Return the [X, Y] coordinate for the center point of the cell that contains the specified text.  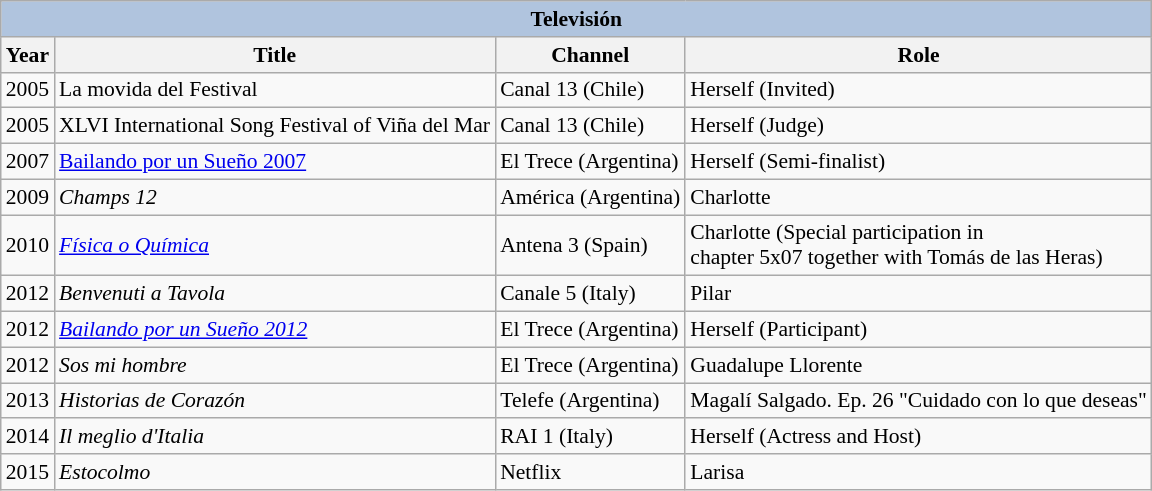
Bailando por un Sueño 2012 [274, 330]
Larisa [918, 472]
Historias de Corazón [274, 401]
Herself (Participant) [918, 330]
Estocolmo [274, 472]
Pilar [918, 294]
Herself (Invited) [918, 90]
Bailando por un Sueño 2007 [274, 162]
Física o Química [274, 246]
América (Argentina) [590, 197]
Herself (Actress and Host) [918, 437]
Role [918, 55]
Televisión [576, 19]
Antena 3 (Spain) [590, 246]
XLVI International Song Festival of Viña del Mar [274, 126]
Benvenuti a Tavola [274, 294]
Netflix [590, 472]
Herself (Judge) [918, 126]
La movida del Festival [274, 90]
Year [28, 55]
Canale 5 (Italy) [590, 294]
2013 [28, 401]
2010 [28, 246]
2007 [28, 162]
Guadalupe Llorente [918, 365]
Charlotte (Special participation inchapter 5x07 together with Tomás de las Heras) [918, 246]
Herself (Semi-finalist) [918, 162]
Il meglio d'Italia [274, 437]
RAI 1 (Italy) [590, 437]
Title [274, 55]
2014 [28, 437]
Channel [590, 55]
Sos mi hombre [274, 365]
Telefe (Argentina) [590, 401]
Champs 12 [274, 197]
Magalí Salgado. Ep. 26 "Cuidado con lo que deseas" [918, 401]
2009 [28, 197]
Charlotte [918, 197]
2015 [28, 472]
